Capture the cell that displays the provided text and extract its (x, y) central coordinate. 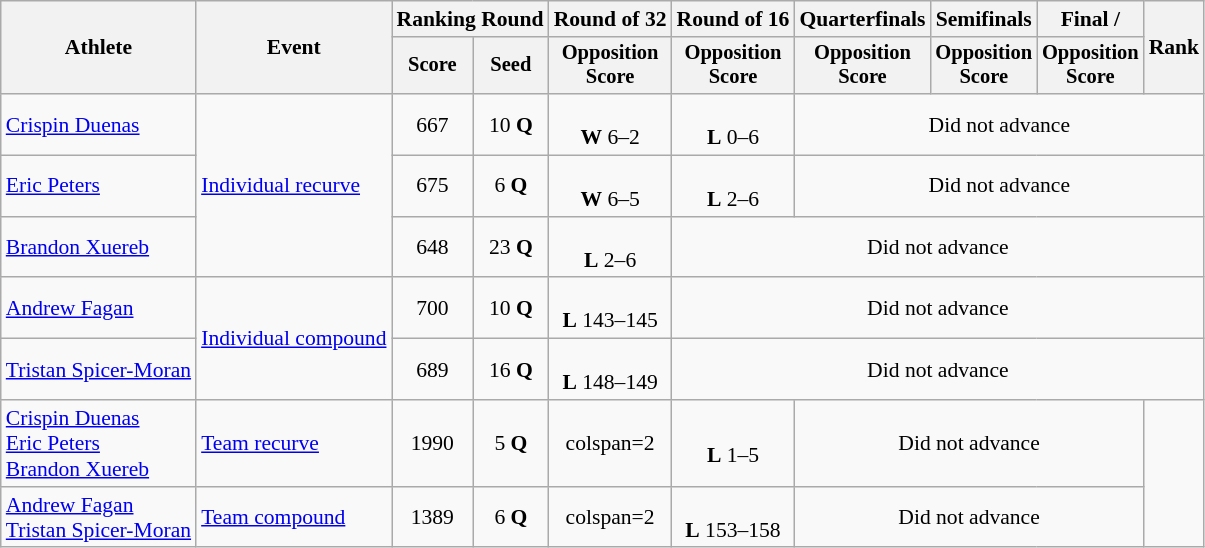
Crispin DuenasEric PetersBrandon Xuereb (98, 444)
Athlete (98, 48)
Score (433, 66)
689 (433, 370)
Final / (1090, 19)
L 1–5 (734, 444)
Seed (511, 66)
Semifinals (984, 19)
Ranking Round (470, 19)
L 148–149 (610, 370)
Individual compound (294, 339)
Individual recurve (294, 186)
648 (433, 248)
1990 (433, 444)
Event (294, 48)
Andrew FaganTristan Spicer-Moran (98, 518)
Team recurve (294, 444)
5 Q (511, 444)
Team compound (294, 518)
675 (433, 186)
Quarterfinals (862, 19)
Tristan Spicer-Moran (98, 370)
L 143–145 (610, 308)
Round of 32 (610, 19)
Crispin Duenas (98, 124)
667 (433, 124)
Brandon Xuereb (98, 248)
W 6–5 (610, 186)
Andrew Fagan (98, 308)
L 0–6 (734, 124)
W 6–2 (610, 124)
Round of 16 (734, 19)
23 Q (511, 248)
16 Q (511, 370)
Eric Peters (98, 186)
Rank (1174, 48)
1389 (433, 518)
L 153–158 (734, 518)
700 (433, 308)
